Detect which cell encompasses the target text, then output its [x, y] center coordinate. 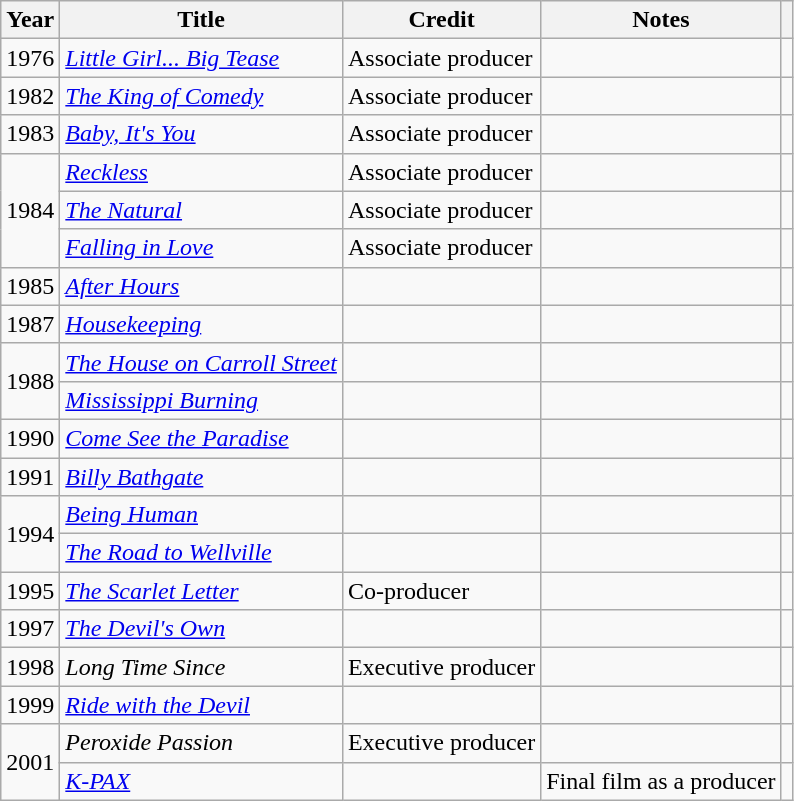
Ride with the Devil [202, 705]
1990 [30, 438]
Title [202, 20]
1976 [30, 58]
Reckless [202, 172]
1988 [30, 381]
1997 [30, 629]
The House on Carroll Street [202, 362]
Little Girl... Big Tease [202, 58]
1985 [30, 286]
1998 [30, 667]
The King of Comedy [202, 96]
1999 [30, 705]
2001 [30, 762]
Billy Bathgate [202, 477]
The Road to Wellville [202, 553]
1984 [30, 210]
Co-producer [441, 591]
Falling in Love [202, 248]
Being Human [202, 515]
The Natural [202, 210]
Long Time Since [202, 667]
Peroxide Passion [202, 743]
Come See the Paradise [202, 438]
1991 [30, 477]
Credit [441, 20]
Year [30, 20]
Housekeeping [202, 324]
Notes [661, 20]
1994 [30, 534]
K-PAX [202, 781]
The Devil's Own [202, 629]
After Hours [202, 286]
1982 [30, 96]
1983 [30, 134]
Baby, It's You [202, 134]
1995 [30, 591]
The Scarlet Letter [202, 591]
Mississippi Burning [202, 400]
Final film as a producer [661, 781]
1987 [30, 324]
